Scan for the cell matching the given text and deliver its (X, Y) coordinate at center. 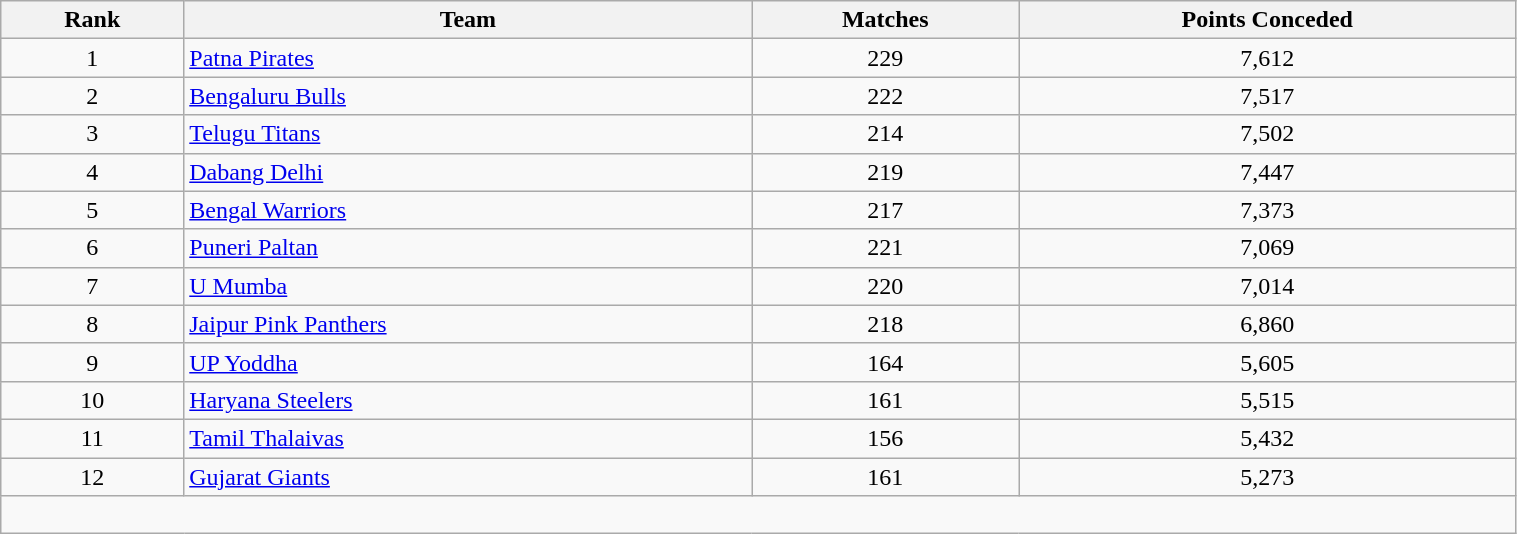
UP Yoddha (468, 362)
219 (885, 172)
220 (885, 286)
156 (885, 438)
5,605 (1267, 362)
U Mumba (468, 286)
214 (885, 134)
Matches (885, 20)
5,432 (1267, 438)
5 (92, 210)
3 (92, 134)
Jaipur Pink Panthers (468, 324)
2 (92, 96)
7,069 (1267, 248)
Patna Pirates (468, 58)
10 (92, 400)
164 (885, 362)
229 (885, 58)
11 (92, 438)
Dabang Delhi (468, 172)
4 (92, 172)
8 (92, 324)
Gujarat Giants (468, 477)
Puneri Paltan (468, 248)
217 (885, 210)
1 (92, 58)
222 (885, 96)
5,515 (1267, 400)
221 (885, 248)
9 (92, 362)
6 (92, 248)
Rank (92, 20)
7,373 (1267, 210)
7,014 (1267, 286)
6,860 (1267, 324)
7,612 (1267, 58)
Bengal Warriors (468, 210)
5,273 (1267, 477)
7,447 (1267, 172)
Haryana Steelers (468, 400)
Bengaluru Bulls (468, 96)
Telugu Titans (468, 134)
7 (92, 286)
7,502 (1267, 134)
7,517 (1267, 96)
Team (468, 20)
12 (92, 477)
218 (885, 324)
Tamil Thalaivas (468, 438)
Points Conceded (1267, 20)
